Scan for the cell matching the given text and deliver its [X, Y] coordinate at center. 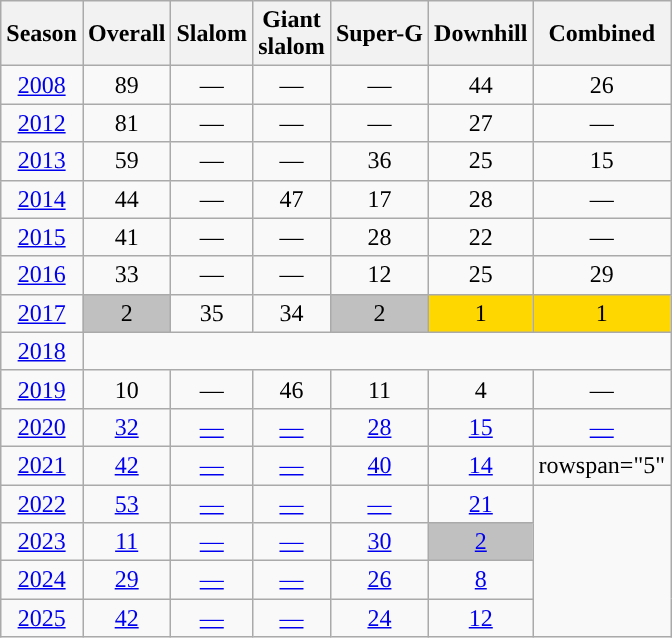
Giantslalom [292, 34]
81 [126, 123]
2008 [42, 85]
2020 [42, 427]
Slalom [212, 34]
41 [126, 237]
2023 [42, 542]
14 [481, 465]
17 [379, 199]
2017 [42, 313]
Season [42, 34]
59 [126, 161]
34 [292, 313]
2025 [42, 618]
Super-G [379, 34]
Overall [126, 34]
21 [481, 503]
2024 [42, 580]
89 [126, 85]
46 [292, 389]
2014 [42, 199]
10 [126, 389]
47 [292, 199]
4 [481, 389]
27 [481, 123]
35 [212, 313]
2022 [42, 503]
2021 [42, 465]
24 [379, 618]
2013 [42, 161]
53 [126, 503]
2015 [42, 237]
2016 [42, 275]
22 [481, 237]
rowspan="5" [602, 465]
32 [126, 427]
40 [379, 465]
30 [379, 542]
Combined [602, 34]
2012 [42, 123]
8 [481, 580]
2018 [42, 351]
2019 [42, 389]
36 [379, 161]
33 [126, 275]
Downhill [481, 34]
